From the cell containing the given text, extract its center point as [X, Y] coordinate. 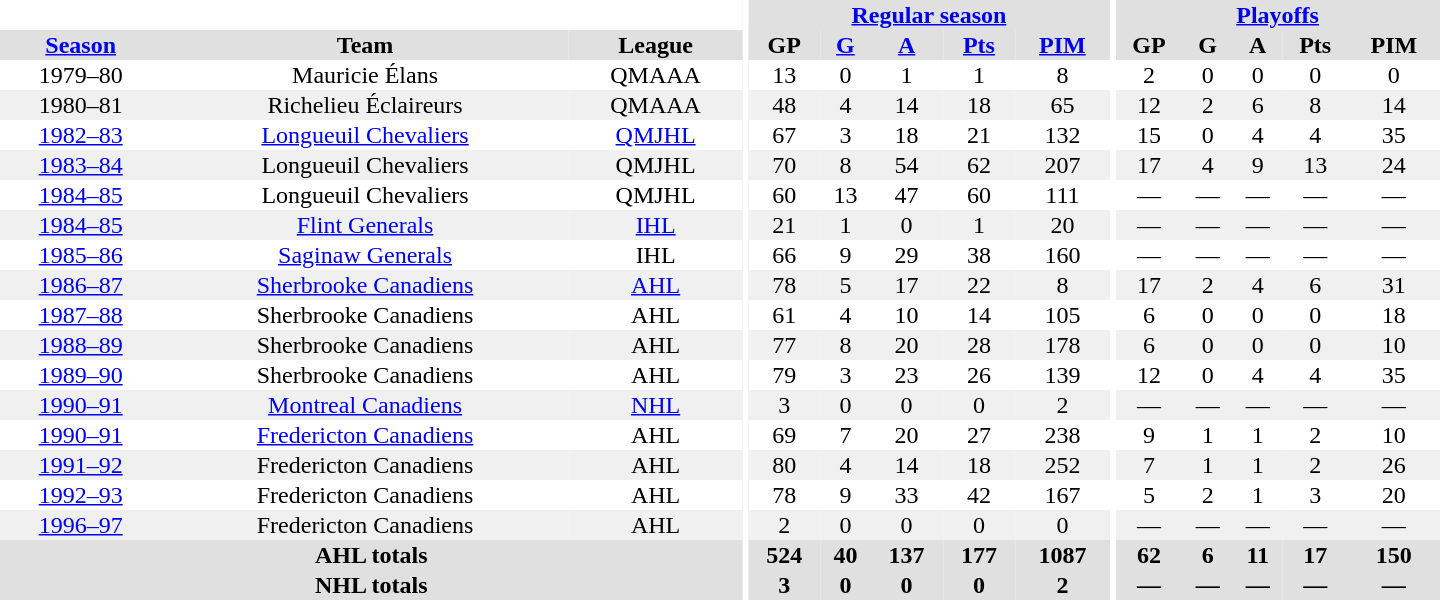
178 [1062, 345]
22 [979, 285]
Mauricie Élans [364, 75]
League [656, 45]
1991–92 [80, 465]
29 [906, 255]
Regular season [929, 15]
24 [1394, 165]
132 [1062, 135]
15 [1148, 135]
31 [1394, 285]
167 [1062, 495]
77 [784, 345]
1989–90 [80, 375]
252 [1062, 465]
1992–93 [80, 495]
Season [80, 45]
177 [979, 555]
23 [906, 375]
Montreal Canadiens [364, 405]
61 [784, 315]
65 [1062, 105]
1986–87 [80, 285]
Team [364, 45]
11 [1258, 555]
1982–83 [80, 135]
28 [979, 345]
1996–97 [80, 525]
80 [784, 465]
66 [784, 255]
NHL totals [371, 585]
150 [1394, 555]
Playoffs [1278, 15]
1985–86 [80, 255]
1979–80 [80, 75]
48 [784, 105]
Saginaw Generals [364, 255]
27 [979, 435]
1980–81 [80, 105]
111 [1062, 195]
238 [1062, 435]
47 [906, 195]
40 [845, 555]
AHL totals [371, 555]
1983–84 [80, 165]
160 [1062, 255]
1988–89 [80, 345]
33 [906, 495]
1087 [1062, 555]
207 [1062, 165]
Richelieu Éclaireurs [364, 105]
Flint Generals [364, 225]
139 [1062, 375]
137 [906, 555]
105 [1062, 315]
1987–88 [80, 315]
67 [784, 135]
524 [784, 555]
54 [906, 165]
70 [784, 165]
38 [979, 255]
69 [784, 435]
NHL [656, 405]
79 [784, 375]
42 [979, 495]
